Determine the (x, y) coordinate at the center of the cell enclosing the given text.  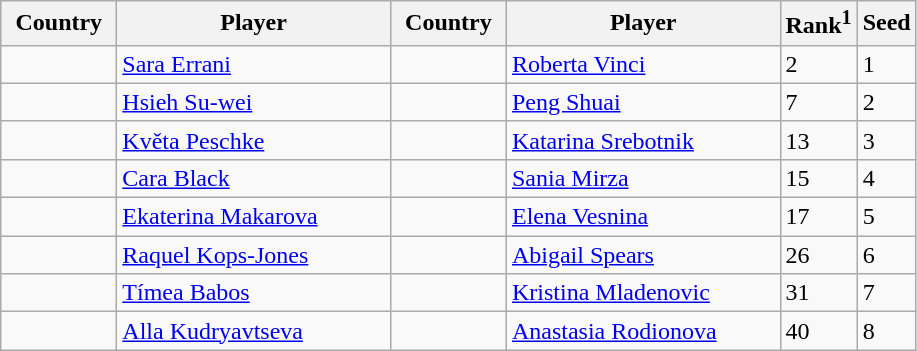
Peng Shuai (643, 102)
3 (886, 140)
17 (818, 217)
31 (818, 293)
26 (818, 255)
15 (818, 178)
Květa Peschke (254, 140)
4 (886, 178)
Sara Errani (254, 64)
Rank1 (818, 24)
5 (886, 217)
8 (886, 331)
6 (886, 255)
Roberta Vinci (643, 64)
Seed (886, 24)
Katarina Srebotnik (643, 140)
Tímea Babos (254, 293)
Raquel Kops-Jones (254, 255)
Anastasia Rodionova (643, 331)
Hsieh Su-wei (254, 102)
Alla Kudryavtseva (254, 331)
Kristina Mladenovic (643, 293)
40 (818, 331)
Abigail Spears (643, 255)
Sania Mirza (643, 178)
Elena Vesnina (643, 217)
1 (886, 64)
Ekaterina Makarova (254, 217)
13 (818, 140)
Cara Black (254, 178)
